Determine the (X, Y) coordinate at the center of the cell enclosing the given text.  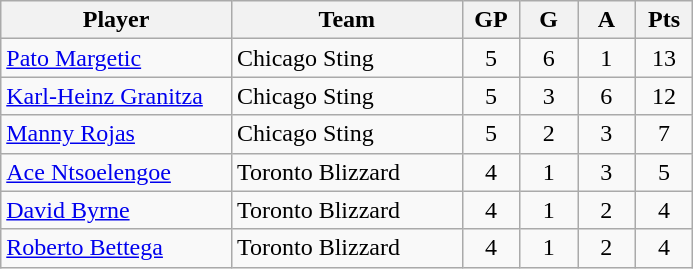
G (549, 20)
13 (664, 58)
Manny Rojas (116, 134)
Ace Ntsoelengoe (116, 172)
Player (116, 20)
GP (491, 20)
Pato Margetic (116, 58)
Karl-Heinz Granitza (116, 96)
A (607, 20)
7 (664, 134)
12 (664, 96)
Team (346, 20)
Roberto Bettega (116, 248)
David Byrne (116, 210)
Pts (664, 20)
